Pinpoint the cell where the given text exists, returning its [X, Y] midpoint coordinate. 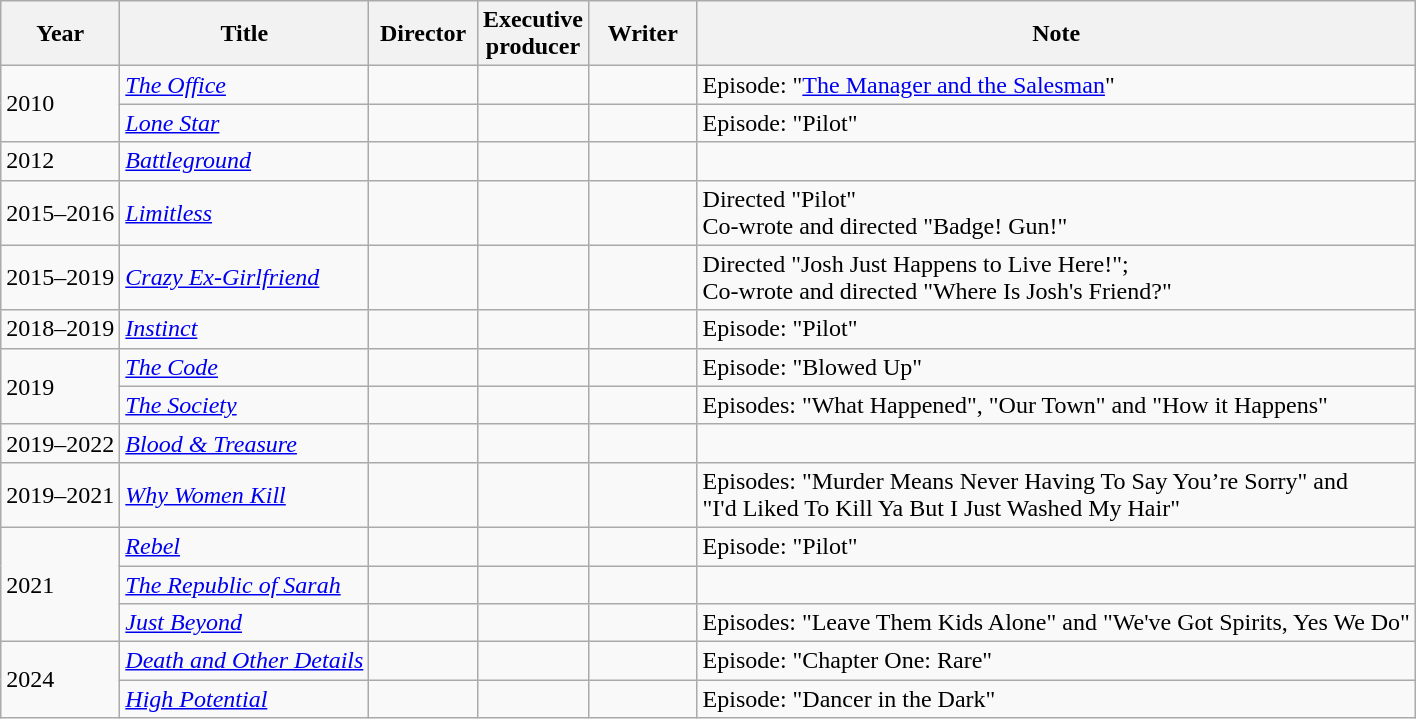
2019–2022 [60, 443]
Instinct [244, 329]
Episode: "The Manager and the Salesman" [1056, 85]
2015–2016 [60, 212]
Limitless [244, 212]
Rebel [244, 546]
2010 [60, 104]
2024 [60, 680]
The Office [244, 85]
Executiveproducer [532, 34]
Death and Other Details [244, 661]
Blood & Treasure [244, 443]
Episodes: "Murder Means Never Having To Say You’re Sorry" and"I'd Liked To Kill Ya But I Just Washed My Hair" [1056, 494]
2012 [60, 161]
Year [60, 34]
Title [244, 34]
The Society [244, 405]
2021 [60, 584]
Just Beyond [244, 623]
2019–2021 [60, 494]
Episodes: "What Happened", "Our Town" and "How it Happens" [1056, 405]
2015–2019 [60, 278]
Episode: "Chapter One: Rare" [1056, 661]
The Code [244, 367]
Note [1056, 34]
Lone Star [244, 123]
Episode: "Dancer in the Dark" [1056, 699]
Director [424, 34]
Episode: "Blowed Up" [1056, 367]
Directed "Pilot"Co-wrote and directed "Badge! Gun!" [1056, 212]
Why Women Kill [244, 494]
High Potential [244, 699]
Writer [642, 34]
Battleground [244, 161]
Crazy Ex-Girlfriend [244, 278]
Directed "Josh Just Happens to Live Here!";Co-wrote and directed "Where Is Josh's Friend?" [1056, 278]
2019 [60, 386]
2018–2019 [60, 329]
The Republic of Sarah [244, 585]
Episodes: "Leave Them Kids Alone" and "We've Got Spirits, Yes We Do" [1056, 623]
